Extract the [X, Y] coordinate from the center of the cell holding the provided text.  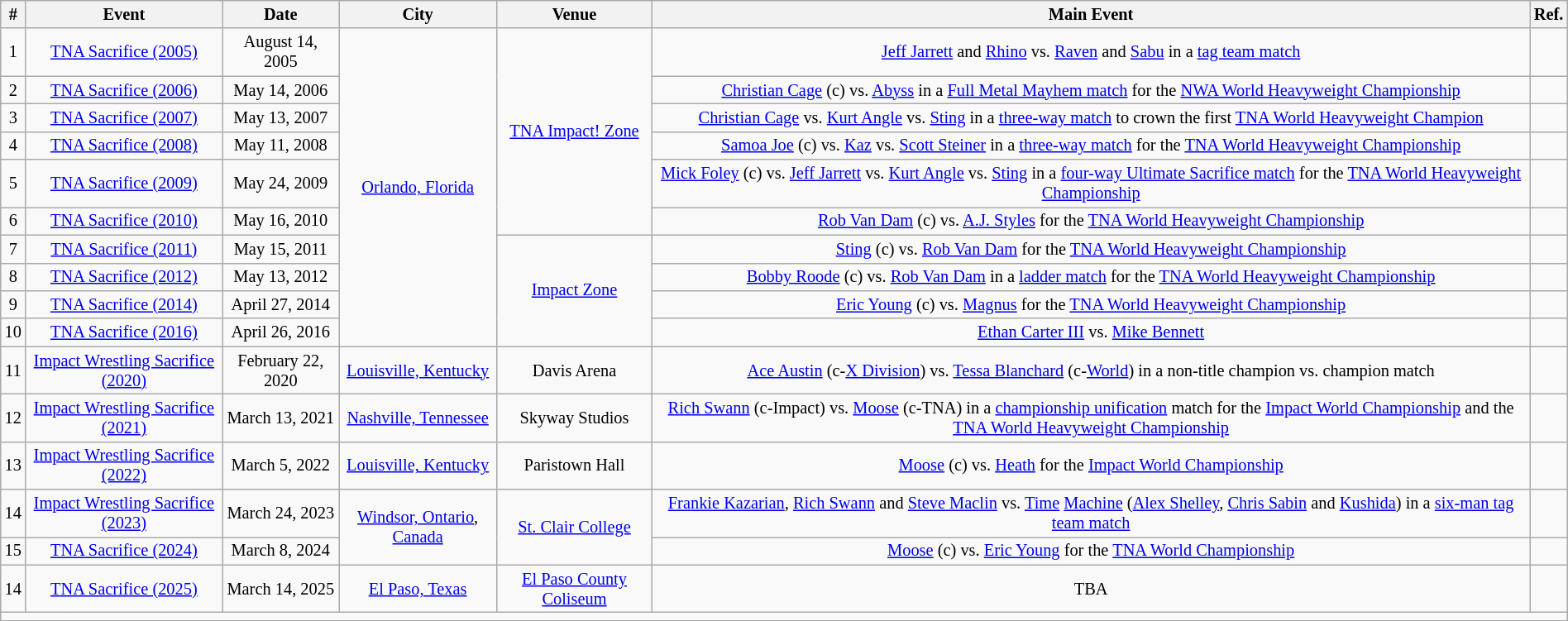
Impact Wrestling Sacrifice (2021) [124, 418]
Ethan Carter III vs. Mike Bennett [1090, 332]
TNA Sacrifice (2005) [124, 52]
Samoa Joe (c) vs. Kaz vs. Scott Steiner in a three-way match for the TNA World Heavyweight Championship [1090, 146]
El Paso County Coliseum [575, 589]
10 [13, 332]
May 15, 2011 [281, 249]
1 [13, 52]
Rob Van Dam (c) vs. A.J. Styles for the TNA World Heavyweight Championship [1090, 221]
Nashville, Tennessee [418, 418]
13 [13, 466]
March 8, 2024 [281, 551]
TNA Impact! Zone [575, 131]
5 [13, 184]
City [418, 14]
Davis Arena [575, 370]
May 24, 2009 [281, 184]
Windsor, Ontario, Canada [418, 528]
Impact Zone [575, 291]
May 14, 2006 [281, 90]
St. Clair College [575, 528]
Moose (c) vs. Heath for the Impact World Championship [1090, 466]
May 13, 2007 [281, 117]
Christian Cage (c) vs. Abyss in a Full Metal Mayhem match for the NWA World Heavyweight Championship [1090, 90]
El Paso, Texas [418, 589]
Orlando, Florida [418, 187]
Eric Young (c) vs. Magnus for the TNA World Heavyweight Championship [1090, 304]
Impact Wrestling Sacrifice (2022) [124, 466]
April 26, 2016 [281, 332]
TNA Sacrifice (2007) [124, 117]
TNA Sacrifice (2025) [124, 589]
Venue [575, 14]
March 13, 2021 [281, 418]
May 13, 2012 [281, 277]
8 [13, 277]
Event [124, 14]
March 24, 2023 [281, 514]
Sting (c) vs. Rob Van Dam for the TNA World Heavyweight Championship [1090, 249]
TNA Sacrifice (2016) [124, 332]
Jeff Jarrett and Rhino vs. Raven and Sabu in a tag team match [1090, 52]
12 [13, 418]
May 11, 2008 [281, 146]
Date [281, 14]
TNA Sacrifice (2008) [124, 146]
4 [13, 146]
Main Event [1090, 14]
Christian Cage vs. Kurt Angle vs. Sting in a three-way match to crown the first TNA World Heavyweight Champion [1090, 117]
6 [13, 221]
Bobby Roode (c) vs. Rob Van Dam in a ladder match for the TNA World Heavyweight Championship [1090, 277]
March 5, 2022 [281, 466]
August 14, 2005 [281, 52]
February 22, 2020 [281, 370]
Mick Foley (c) vs. Jeff Jarrett vs. Kurt Angle vs. Sting in a four-way Ultimate Sacrifice match for the TNA World Heavyweight Championship [1090, 184]
March 14, 2025 [281, 589]
TNA Sacrifice (2012) [124, 277]
15 [13, 551]
Frankie Kazarian, Rich Swann and Steve Maclin vs. Time Machine (Alex Shelley, Chris Sabin and Kushida) in a six-man tag team match [1090, 514]
Moose (c) vs. Eric Young for the TNA World Championship [1090, 551]
TNA Sacrifice (2010) [124, 221]
Ref. [1548, 14]
TNA Sacrifice (2009) [124, 184]
Paristown Hall [575, 466]
9 [13, 304]
Impact Wrestling Sacrifice (2020) [124, 370]
TNA Sacrifice (2011) [124, 249]
TBA [1090, 589]
Skyway Studios [575, 418]
2 [13, 90]
TNA Sacrifice (2024) [124, 551]
May 16, 2010 [281, 221]
TNA Sacrifice (2006) [124, 90]
# [13, 14]
3 [13, 117]
11 [13, 370]
Impact Wrestling Sacrifice (2023) [124, 514]
April 27, 2014 [281, 304]
TNA Sacrifice (2014) [124, 304]
7 [13, 249]
Ace Austin (c-X Division) vs. Tessa Blanchard (c-World) in a non-title champion vs. champion match [1090, 370]
